Identify which cell holds the provided text, then report its (X, Y) central coordinate. 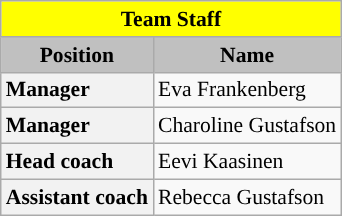
Head coach (77, 162)
Eva Frankenberg (247, 90)
Name (247, 55)
Eevi Kaasinen (247, 162)
Team Staff (171, 19)
Rebecca Gustafson (247, 197)
Charoline Gustafson (247, 126)
Position (77, 55)
Assistant coach (77, 197)
